Output the [X, Y] coordinate of the center of the cell containing the given text.  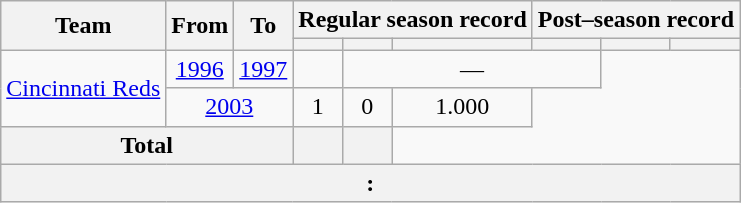
1996 [200, 69]
1.000 [462, 107]
To [264, 26]
Post–season record [636, 20]
Total [147, 145]
1997 [264, 69]
1 [318, 107]
0 [367, 107]
— [472, 69]
Cincinnati Reds [84, 88]
From [200, 26]
: [370, 183]
Regular season record [412, 20]
Team [84, 26]
2003 [230, 107]
